Locate the cell with the specified text and output its [x, y] center coordinate. 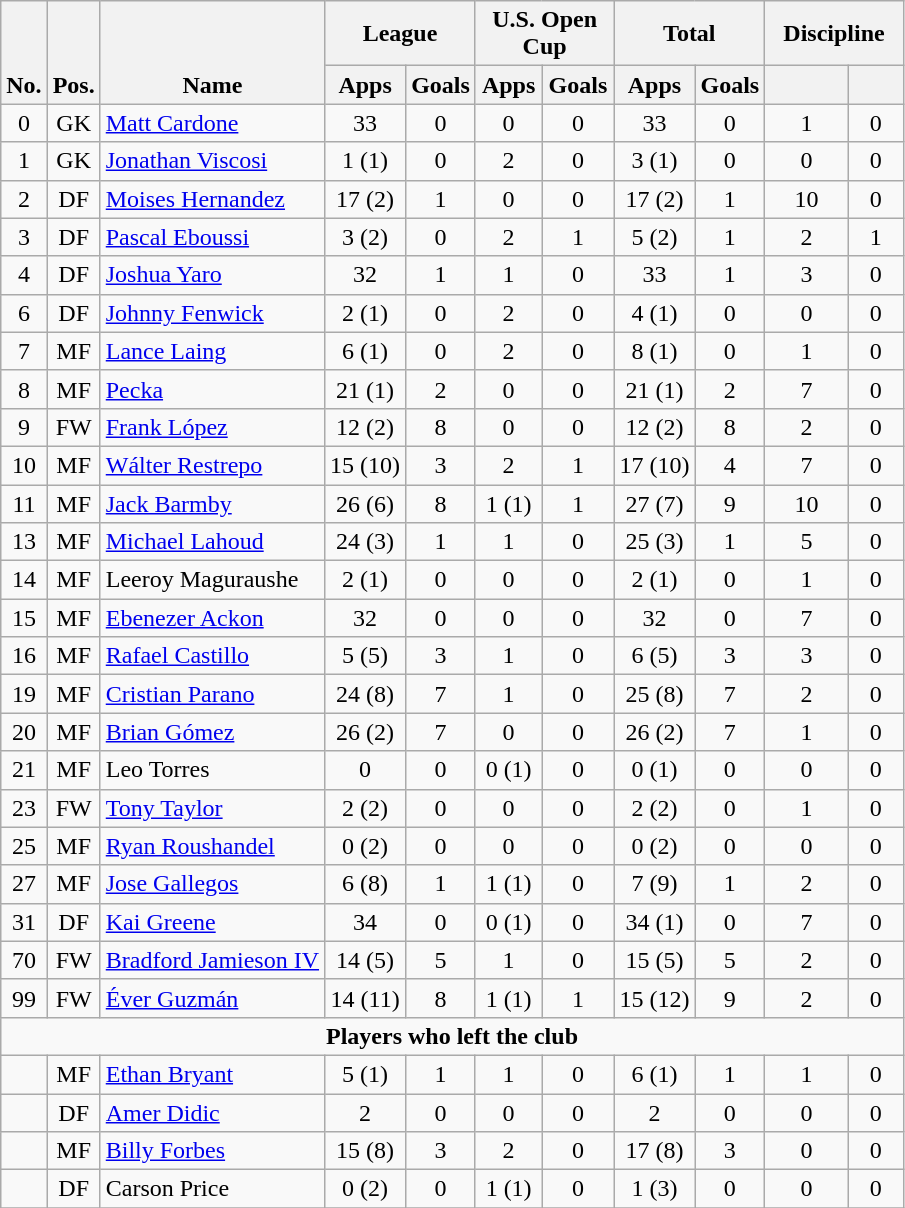
3 (1) [654, 161]
Tony Taylor [212, 808]
99 [24, 998]
34 (1) [654, 922]
6 [24, 313]
1 (3) [654, 1189]
14 (11) [366, 998]
Players who left the club [452, 1036]
Ethan Bryant [212, 1074]
Pecka [212, 389]
5 (2) [654, 237]
3 (2) [366, 237]
Total [690, 34]
14 [24, 580]
17 (8) [654, 1151]
No. [24, 52]
6 (5) [654, 656]
8 (1) [654, 351]
Rafael Castillo [212, 656]
25 (3) [654, 542]
27 (7) [654, 503]
Joshua Yaro [212, 275]
4 (1) [654, 313]
Moises Hernandez [212, 199]
25 (8) [654, 694]
13 [24, 542]
Jose Gallegos [212, 884]
15 (5) [654, 960]
26 (6) [366, 503]
Jack Barmby [212, 503]
Bradford Jamieson IV [212, 960]
6 (8) [366, 884]
17 (10) [654, 465]
24 (8) [366, 694]
31 [24, 922]
Brian Gómez [212, 732]
15 (10) [366, 465]
U.S. Open Cup [544, 34]
Cristian Parano [212, 694]
Pascal Eboussi [212, 237]
21 [24, 770]
23 [24, 808]
Jonathan Viscosi [212, 161]
Wálter Restrepo [212, 465]
11 [24, 503]
24 (3) [366, 542]
34 [366, 922]
Ebenezer Ackon [212, 618]
15 [24, 618]
Carson Price [212, 1189]
15 (12) [654, 998]
Matt Cardone [212, 123]
Frank López [212, 427]
20 [24, 732]
16 [24, 656]
Billy Forbes [212, 1151]
Discipline [834, 34]
Lance Laing [212, 351]
Leeroy Maguraushe [212, 580]
5 (5) [366, 656]
Johnny Fenwick [212, 313]
Pos. [74, 52]
14 (5) [366, 960]
27 [24, 884]
7 (9) [654, 884]
Amer Didic [212, 1113]
25 [24, 846]
15 (8) [366, 1151]
League [400, 34]
Leo Torres [212, 770]
Éver Guzmán [212, 998]
70 [24, 960]
19 [24, 694]
Ryan Roushandel [212, 846]
Michael Lahoud [212, 542]
Kai Greene [212, 922]
Name [212, 52]
5 (1) [366, 1074]
